From the cell containing the given text, extract its center point as [x, y] coordinate. 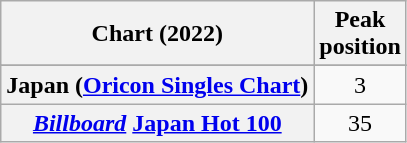
Peakposition [360, 34]
Billboard Japan Hot 100 [158, 123]
Chart (2022) [158, 34]
35 [360, 123]
Japan (Oricon Singles Chart) [158, 85]
3 [360, 85]
